For the text-containing cell, return its midpoint in (X, Y) coordinate format. 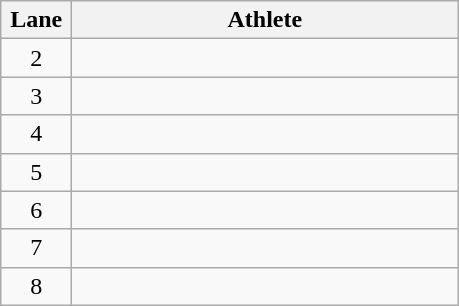
3 (36, 96)
5 (36, 172)
2 (36, 58)
8 (36, 286)
Lane (36, 20)
6 (36, 210)
4 (36, 134)
Athlete (265, 20)
7 (36, 248)
